Search for the cell housing the specified text and yield its [x, y] center coordinate. 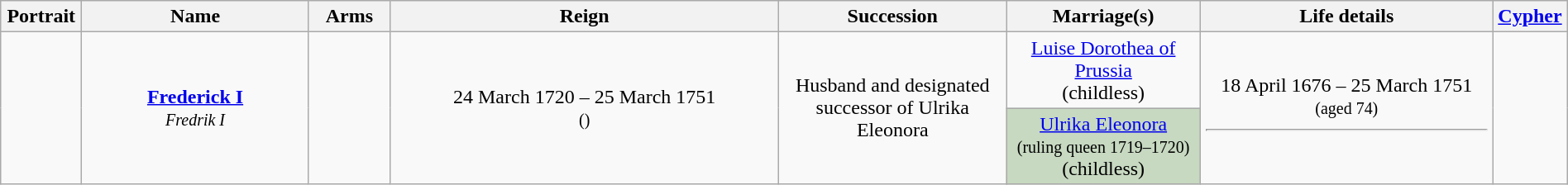
Portrait [41, 17]
Ulrika Eleonora(ruling queen 1719–1720) (childless) [1103, 146]
Cypher [1530, 17]
Luise Dorothea of Prussia(childless) [1103, 70]
18 April 1676 – 25 March 1751(aged 74) [1346, 108]
Name [195, 17]
Succession [893, 17]
Reign [584, 17]
24 March 1720 – 25 March 1751() [584, 108]
Husband and designated successor of Ulrika Eleonora [893, 108]
Arms [349, 17]
Life details [1346, 17]
Frederick IFredrik I [195, 108]
Marriage(s) [1103, 17]
